Scan for the cell matching the given text and deliver its [x, y] coordinate at center. 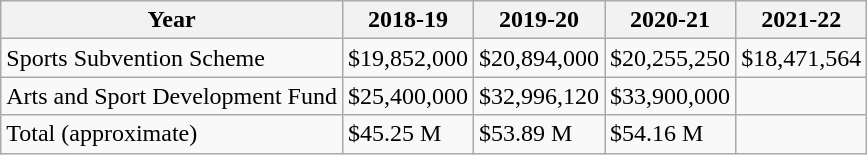
2018-19 [408, 20]
$33,900,000 [670, 96]
Arts and Sport Development Fund [172, 96]
Year [172, 20]
$54.16 M [670, 134]
2019-20 [540, 20]
Sports Subvention Scheme [172, 58]
$18,471,564 [802, 58]
$45.25 M [408, 134]
2020-21 [670, 20]
Total (approximate) [172, 134]
$20,255,250 [670, 58]
$19,852,000 [408, 58]
$53.89 M [540, 134]
2021-22 [802, 20]
$20,894,000 [540, 58]
$25,400,000 [408, 96]
$32,996,120 [540, 96]
